Pinpoint the cell where the given text exists, returning its (X, Y) midpoint coordinate. 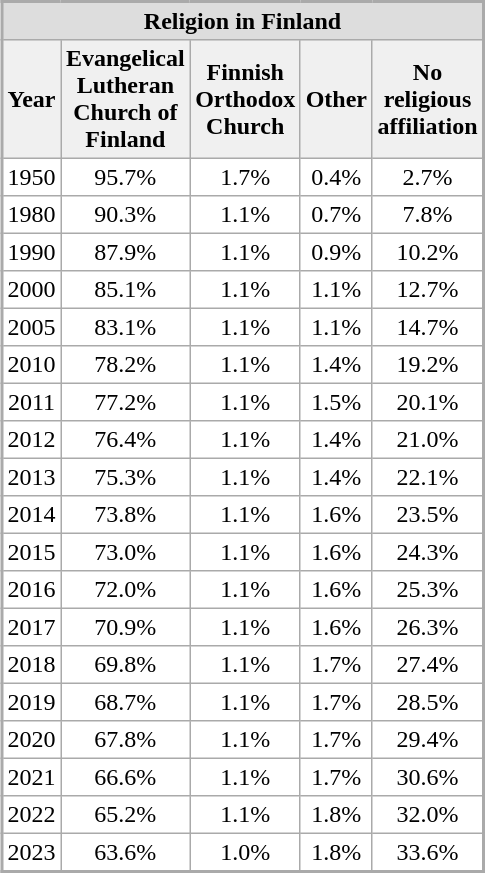
95.7% (126, 177)
2022 (32, 815)
0.9% (336, 252)
77.2% (126, 402)
68.7% (126, 702)
25.3% (428, 590)
76.4% (126, 440)
2021 (32, 777)
2015 (32, 552)
26.3% (428, 627)
65.2% (126, 815)
1.5% (336, 402)
32.0% (428, 815)
0.7% (336, 215)
2017 (32, 627)
24.3% (428, 552)
2018 (32, 665)
85.1% (126, 290)
72.0% (126, 590)
No religious affiliation (428, 99)
33.6% (428, 852)
Year (32, 99)
2012 (32, 440)
28.5% (428, 702)
7.8% (428, 215)
69.8% (126, 665)
2023 (32, 852)
12.7% (428, 290)
2010 (32, 365)
87.9% (126, 252)
Other (336, 99)
14.7% (428, 327)
22.1% (428, 477)
21.0% (428, 440)
19.2% (428, 365)
2014 (32, 515)
75.3% (126, 477)
Finnish Orthodox Church (246, 99)
83.1% (126, 327)
Evangelical Lutheran Church of Finland (126, 99)
2000 (32, 290)
78.2% (126, 365)
29.4% (428, 740)
23.5% (428, 515)
1950 (32, 177)
67.8% (126, 740)
Religion in Finland (243, 21)
70.9% (126, 627)
27.4% (428, 665)
2013 (32, 477)
0.4% (336, 177)
73.8% (126, 515)
30.6% (428, 777)
10.2% (428, 252)
20.1% (428, 402)
2.7% (428, 177)
2020 (32, 740)
66.6% (126, 777)
2016 (32, 590)
2019 (32, 702)
2011 (32, 402)
90.3% (126, 215)
1.0% (246, 852)
1990 (32, 252)
63.6% (126, 852)
2005 (32, 327)
1980 (32, 215)
73.0% (126, 552)
